For the text-containing cell, return its midpoint in [x, y] coordinate format. 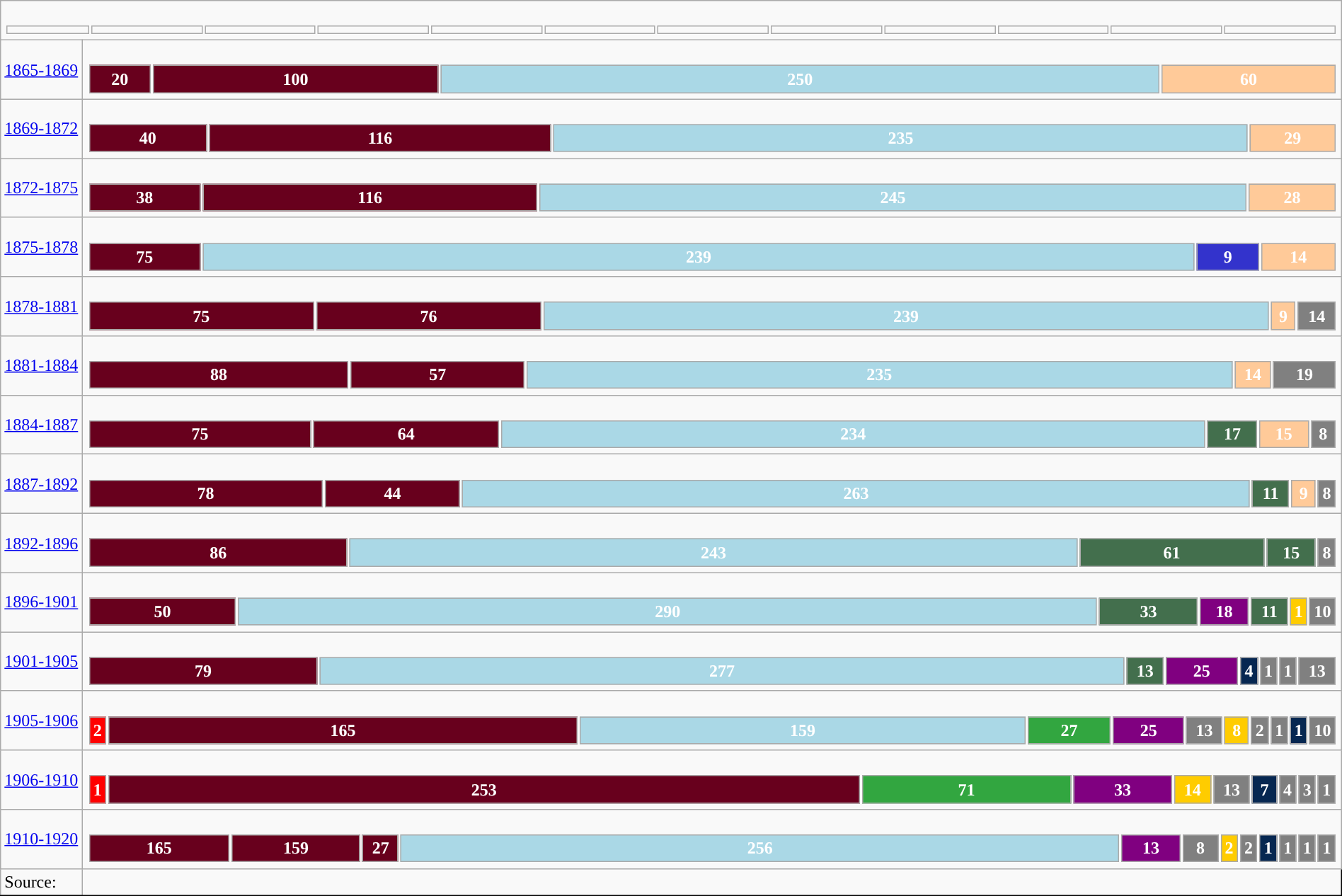
38 116 245 28 [712, 188]
88 57 235 14 19 [712, 366]
277 [722, 671]
20 [120, 79]
250 [800, 79]
78 44 263 11 9 8 [712, 484]
1910-1920 [42, 839]
243 [713, 553]
2 165 159 27 25 13 8 2 1 1 10 [712, 720]
263 [856, 493]
18 [1225, 612]
86 [218, 553]
71 [967, 789]
1906-1910 [42, 780]
20 100 250 60 [712, 69]
88 [218, 375]
234 [854, 435]
1869-1872 [42, 129]
1865-1869 [42, 69]
38 [144, 197]
61 [1172, 553]
57 [437, 375]
165 159 27 256 13 8 2 2 1 1 1 1 [712, 839]
1905-1906 [42, 720]
86 243 61 15 8 [712, 543]
1901-1905 [42, 662]
64 [406, 435]
1887-1892 [42, 484]
7 [1264, 789]
79 277 13 25 4 1 1 13 [712, 662]
1896-1901 [42, 602]
1878-1881 [42, 306]
100 [296, 79]
245 [893, 197]
50 [162, 612]
50 290 33 18 11 1 10 [712, 602]
75 76 239 9 14 [712, 306]
29 [1292, 139]
290 [668, 612]
1881-1884 [42, 366]
79 [202, 671]
1875-1878 [42, 247]
44 [392, 493]
17 [1232, 435]
1 253 71 33 14 13 7 4 3 1 [712, 780]
28 [1292, 197]
40 116 235 29 [712, 129]
Source: [42, 882]
60 [1249, 79]
40 [147, 139]
76 [428, 316]
78 [205, 493]
1892-1896 [42, 543]
253 [484, 789]
19 [1304, 375]
256 [760, 849]
75 239 9 14 [712, 247]
3 [1307, 789]
1872-1875 [42, 188]
75 64 234 17 15 8 [712, 425]
1884-1887 [42, 425]
